Output the [x, y] coordinate of the center of the cell containing the given text.  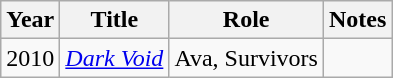
2010 [30, 58]
Notes [357, 20]
Title [114, 20]
Ava, Survivors [246, 58]
Role [246, 20]
Dark Void [114, 58]
Year [30, 20]
